For the text-containing cell, return its midpoint in [x, y] coordinate format. 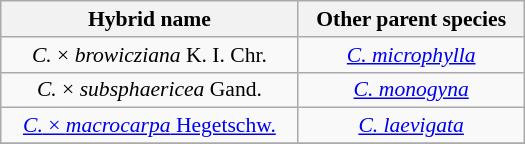
C. × subsphaericea Gand. [150, 90]
C. monogyna [411, 90]
C. laevigata [411, 126]
C. × browicziana K. I. Chr. [150, 54]
C. × macrocarpa Hegetschw. [150, 126]
Hybrid name [150, 19]
Other parent species [411, 19]
C. microphylla [411, 54]
